Scan for the cell matching the given text and deliver its [X, Y] coordinate at center. 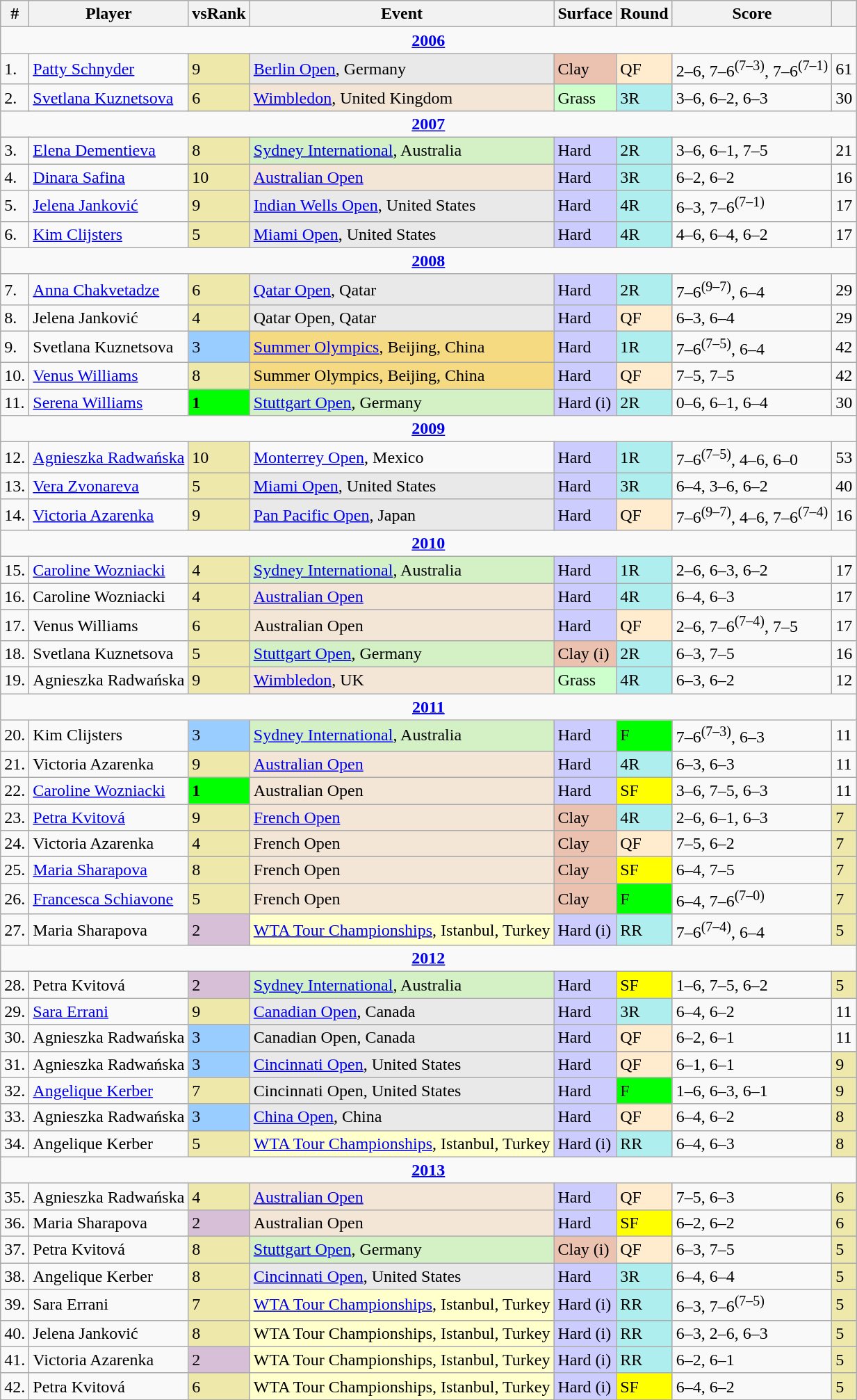
2. [15, 97]
53 [844, 457]
21. [15, 764]
13. [15, 486]
35. [15, 1196]
23. [15, 817]
Serena Williams [108, 402]
15. [15, 570]
China Open, China [402, 1117]
6–4, 7–5 [752, 870]
7–6(7–5), 4–6, 6–0 [752, 457]
7. [15, 289]
7–6(9–7), 6–4 [752, 289]
2007 [428, 124]
40. [15, 1333]
19. [15, 681]
Score [752, 14]
11. [15, 402]
42. [15, 1386]
1. [15, 70]
Elena Dementieva [108, 151]
7–6(7–3), 6–3 [752, 735]
4. [15, 177]
Dinara Safina [108, 177]
Vera Zvonareva [108, 486]
28. [15, 985]
6–3, 6–3 [752, 764]
41. [15, 1360]
2006 [428, 40]
2009 [428, 429]
Francesca Schiavone [108, 900]
12. [15, 457]
3–6, 6–2, 6–3 [752, 97]
2011 [428, 707]
2–6, 6–1, 6–3 [752, 817]
3–6, 6–1, 7–5 [752, 151]
3. [15, 151]
Surface [585, 14]
22. [15, 790]
Wimbledon, UK [402, 681]
# [15, 14]
Patty Schnyder [108, 70]
1–6, 6–3, 6–1 [752, 1091]
31. [15, 1064]
3–6, 7–5, 6–3 [752, 790]
Monterrey Open, Mexico [402, 457]
26. [15, 900]
34. [15, 1143]
20. [15, 735]
6–4, 7–6(7–0) [752, 900]
2013 [428, 1170]
6–3, 7–6(7–5) [752, 1305]
9. [15, 348]
8. [15, 318]
36. [15, 1223]
4–6, 6–4, 6–2 [752, 234]
7–6(7–4), 6–4 [752, 930]
21 [844, 151]
2010 [428, 544]
5. [15, 206]
27. [15, 930]
18. [15, 654]
38. [15, 1276]
7–6(9–7), 4–6, 7–6(7–4) [752, 514]
Event [402, 14]
6–3, 2–6, 6–3 [752, 1333]
61 [844, 70]
2–6, 6–3, 6–2 [752, 570]
Anna Chakvetadze [108, 289]
6–3, 6–4 [752, 318]
Player [108, 14]
1–6, 7–5, 6–2 [752, 985]
6–3, 7–6(7–1) [752, 206]
6–1, 6–1 [752, 1064]
7–5, 6–3 [752, 1196]
7–6(7–5), 6–4 [752, 348]
2012 [428, 959]
2–6, 7–6(7–3), 7–6(7–1) [752, 70]
6–4, 6–4 [752, 1276]
Round [644, 14]
17. [15, 626]
6–4, 3–6, 6–2 [752, 486]
14. [15, 514]
29. [15, 1011]
25. [15, 870]
37. [15, 1249]
7–5, 6–2 [752, 844]
Berlin Open, Germany [402, 70]
vsRank [219, 14]
12 [844, 681]
2008 [428, 261]
24. [15, 844]
30. [15, 1038]
7–5, 7–5 [752, 376]
10. [15, 376]
6. [15, 234]
2–6, 7–6(7–4), 7–5 [752, 626]
Pan Pacific Open, Japan [402, 514]
0–6, 6–1, 6–4 [752, 402]
32. [15, 1091]
40 [844, 486]
33. [15, 1117]
Wimbledon, United Kingdom [402, 97]
Indian Wells Open, United States [402, 206]
6–3, 6–2 [752, 681]
39. [15, 1305]
16. [15, 596]
